Determine the [X, Y] coordinate at the center of the cell enclosing the given text.  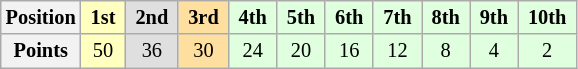
24 [253, 51]
36 [152, 51]
30 [203, 51]
4th [253, 17]
50 [104, 51]
8 [446, 51]
20 [301, 51]
9th [494, 17]
12 [397, 51]
6th [349, 17]
Points [41, 51]
3rd [203, 17]
16 [349, 51]
2 [547, 51]
1st [104, 17]
Position [41, 17]
4 [494, 51]
10th [547, 17]
5th [301, 17]
2nd [152, 17]
8th [446, 17]
7th [397, 17]
